Find where the given text appears and provide that cell's center as (x, y) coordinate. 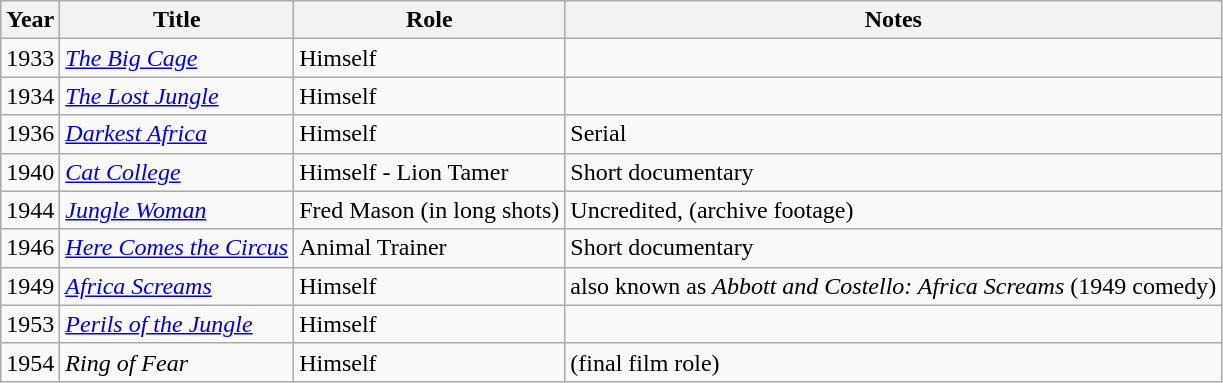
Animal Trainer (430, 248)
Himself - Lion Tamer (430, 172)
Uncredited, (archive footage) (894, 210)
1949 (30, 286)
Title (177, 20)
Cat College (177, 172)
Ring of Fear (177, 362)
1940 (30, 172)
The Big Cage (177, 58)
(final film role) (894, 362)
1946 (30, 248)
Fred Mason (in long shots) (430, 210)
Africa Screams (177, 286)
Role (430, 20)
Perils of the Jungle (177, 324)
Notes (894, 20)
Serial (894, 134)
also known as Abbott and Costello: Africa Screams (1949 comedy) (894, 286)
Jungle Woman (177, 210)
Here Comes the Circus (177, 248)
The Lost Jungle (177, 96)
1953 (30, 324)
1944 (30, 210)
1933 (30, 58)
1954 (30, 362)
1936 (30, 134)
Year (30, 20)
Darkest Africa (177, 134)
1934 (30, 96)
